Search for the cell housing the specified text and yield its (X, Y) center coordinate. 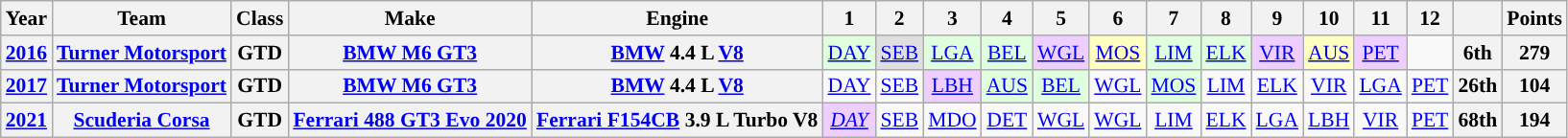
6 (1117, 18)
104 (1534, 86)
10 (1328, 18)
6th (1478, 53)
Scuderia Corsa (142, 121)
2021 (27, 121)
9 (1277, 18)
2 (899, 18)
1 (848, 18)
Class (259, 18)
5 (1061, 18)
Engine (677, 18)
MDO (952, 121)
279 (1534, 53)
26th (1478, 86)
Year (27, 18)
194 (1534, 121)
12 (1430, 18)
Make (410, 18)
Ferrari 488 GT3 Evo 2020 (410, 121)
Points (1534, 18)
7 (1175, 18)
4 (1008, 18)
11 (1380, 18)
3 (952, 18)
2016 (27, 53)
Ferrari F154CB 3.9 L Turbo V8 (677, 121)
2017 (27, 86)
68th (1478, 121)
8 (1225, 18)
Team (142, 18)
DET (1008, 121)
